For the text-containing cell, return its midpoint in (x, y) coordinate format. 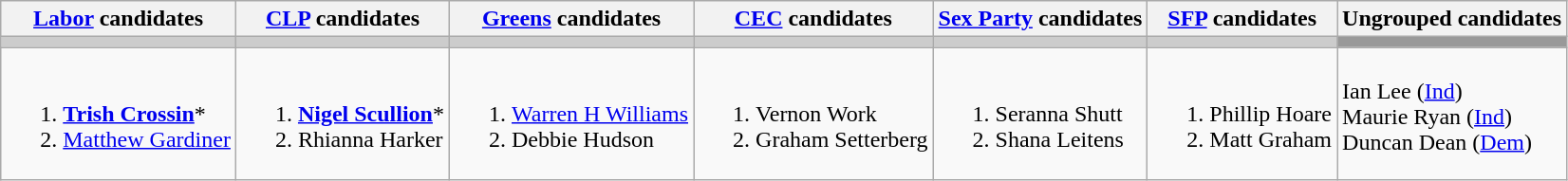
Nigel Scullion*Rhianna Harker (342, 114)
Seranna ShuttShana Leitens (1040, 114)
CEC candidates (814, 19)
Trish Crossin*Matthew Gardiner (119, 114)
SFP candidates (1242, 19)
Warren H WilliamsDebbie Hudson (571, 114)
Sex Party candidates (1040, 19)
Vernon WorkGraham Setterberg (814, 114)
Greens candidates (571, 19)
Labor candidates (119, 19)
CLP candidates (342, 19)
Ian Lee (Ind) Maurie Ryan (Ind) Duncan Dean (Dem) (1452, 114)
Ungrouped candidates (1452, 19)
Phillip HoareMatt Graham (1242, 114)
